Return (x, y) of the center of cell containing provided text 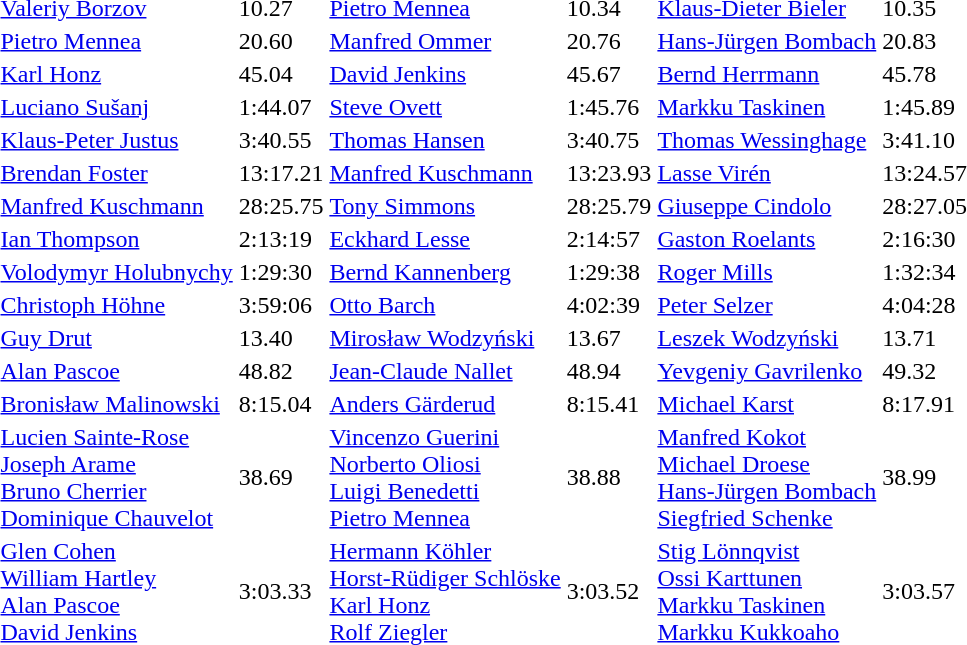
Eckhard Lesse (445, 239)
Manfred Kuschmann (445, 173)
13:23.93 (609, 173)
Manfred KokotMichael DroeseHans-Jürgen BombachSiegfried Schenke (767, 478)
48.82 (281, 371)
Markku Taskinen (767, 107)
38.88 (609, 478)
13:17.21 (281, 173)
3:59:06 (281, 305)
Anders Gärderud (445, 404)
Lasse Virén (767, 173)
David Jenkins (445, 74)
Giuseppe Cindolo (767, 206)
1:29:30 (281, 272)
48.94 (609, 371)
20.60 (281, 41)
8:15.41 (609, 404)
1:44.07 (281, 107)
28:25.75 (281, 206)
45.67 (609, 74)
Gaston Roelants (767, 239)
1:29:38 (609, 272)
20.76 (609, 41)
2:13:19 (281, 239)
Thomas Wessinghage (767, 140)
Tony Simmons (445, 206)
4:02:39 (609, 305)
28:25.79 (609, 206)
Thomas Hansen (445, 140)
3:40.55 (281, 140)
Bernd Herrmann (767, 74)
Peter Selzer (767, 305)
13.67 (609, 338)
2:14:57 (609, 239)
Bernd Kannenberg (445, 272)
Vincenzo GueriniNorberto OliosiLuigi BenedettiPietro Mennea (445, 478)
Roger Mills (767, 272)
3:40.75 (609, 140)
Hans-Jürgen Bombach (767, 41)
Otto Barch (445, 305)
Jean-Claude Nallet (445, 371)
8:15.04 (281, 404)
Leszek Wodzyński (767, 338)
Steve Ovett (445, 107)
Michael Karst (767, 404)
1:45.76 (609, 107)
Yevgeniy Gavrilenko (767, 371)
Manfred Ommer (445, 41)
Mirosław Wodzyński (445, 338)
45.04 (281, 74)
38.69 (281, 478)
13.40 (281, 338)
